Find where the given text appears and provide that cell's center as [x, y] coordinate. 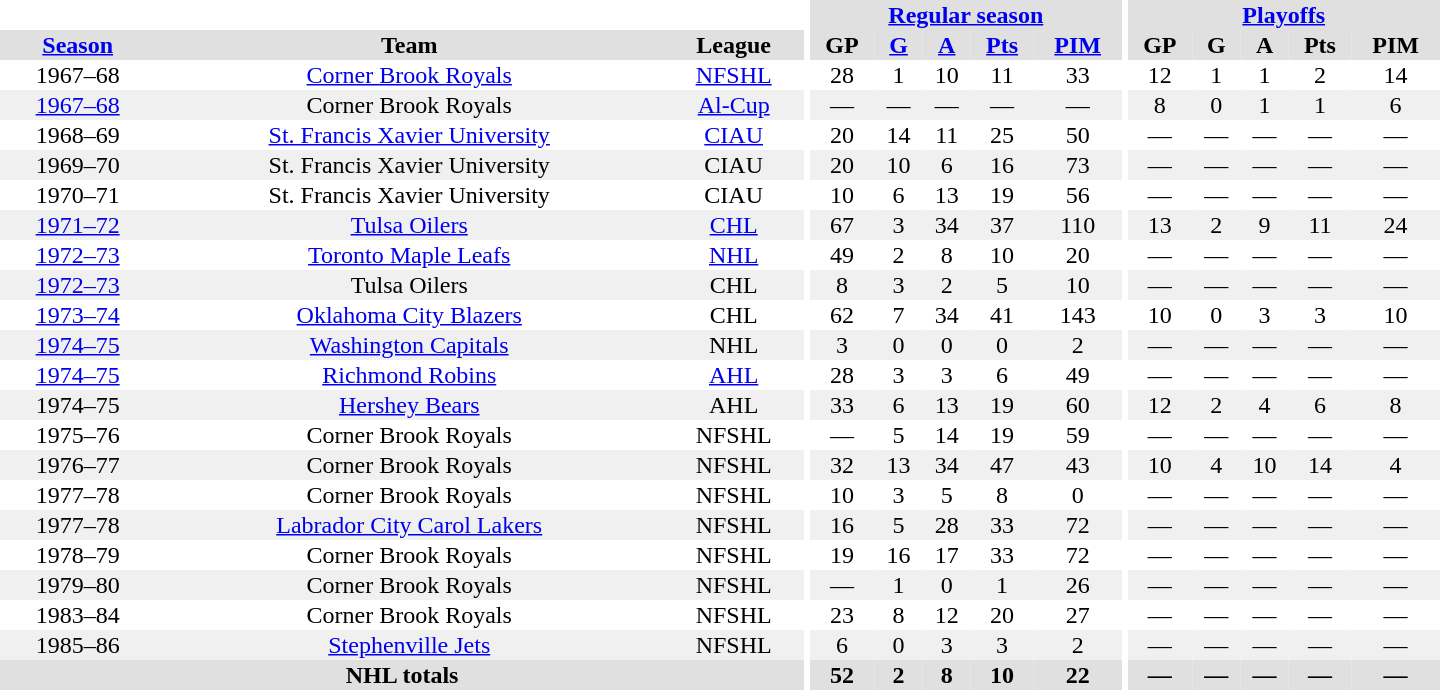
Oklahoma City Blazers [409, 315]
Regular season [966, 15]
27 [1078, 615]
Washington Capitals [409, 345]
1978–79 [78, 555]
1970–71 [78, 195]
1979–80 [78, 585]
1973–74 [78, 315]
143 [1078, 315]
NHL totals [402, 675]
7 [898, 315]
32 [842, 465]
23 [842, 615]
1983–84 [78, 615]
1975–76 [78, 435]
Labrador City Carol Lakers [409, 525]
56 [1078, 195]
67 [842, 225]
24 [1396, 225]
Playoffs [1284, 15]
1976–77 [78, 465]
41 [1002, 315]
73 [1078, 165]
26 [1078, 585]
Toronto Maple Leafs [409, 255]
1971–72 [78, 225]
Team [409, 45]
25 [1002, 135]
52 [842, 675]
1969–70 [78, 165]
Hershey Bears [409, 405]
43 [1078, 465]
37 [1002, 225]
110 [1078, 225]
1985–86 [78, 645]
60 [1078, 405]
Stephenville Jets [409, 645]
59 [1078, 435]
Richmond Robins [409, 375]
62 [842, 315]
9 [1264, 225]
17 [947, 555]
50 [1078, 135]
League [734, 45]
Al-Cup [734, 105]
1968–69 [78, 135]
47 [1002, 465]
Season [78, 45]
22 [1078, 675]
